Identify which cell holds the provided text, then report its (x, y) central coordinate. 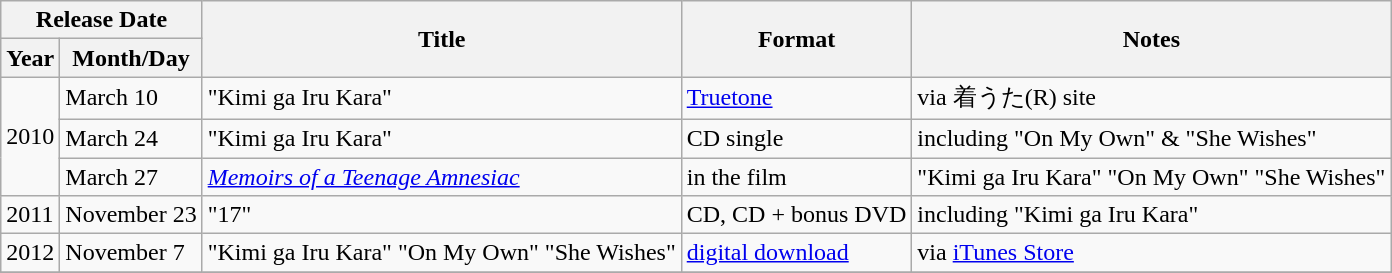
Title (442, 39)
"17" (442, 215)
2011 (30, 215)
2012 (30, 253)
November 23 (131, 215)
March 10 (131, 98)
Release Date (102, 20)
Notes (1152, 39)
Memoirs of a Teenage Amnesiac (442, 177)
digital download (796, 253)
CD single (796, 138)
Format (796, 39)
via iTunes Store (1152, 253)
Year (30, 58)
March 27 (131, 177)
including "On My Own" & "She Wishes" (1152, 138)
March 24 (131, 138)
November 7 (131, 253)
Truetone (796, 98)
including "Kimi ga Iru Kara" (1152, 215)
via 着うた(R) site (1152, 98)
CD, CD + bonus DVD (796, 215)
Month/Day (131, 58)
2010 (30, 136)
in the film (796, 177)
